Capture the cell that displays the provided text and extract its [x, y] central coordinate. 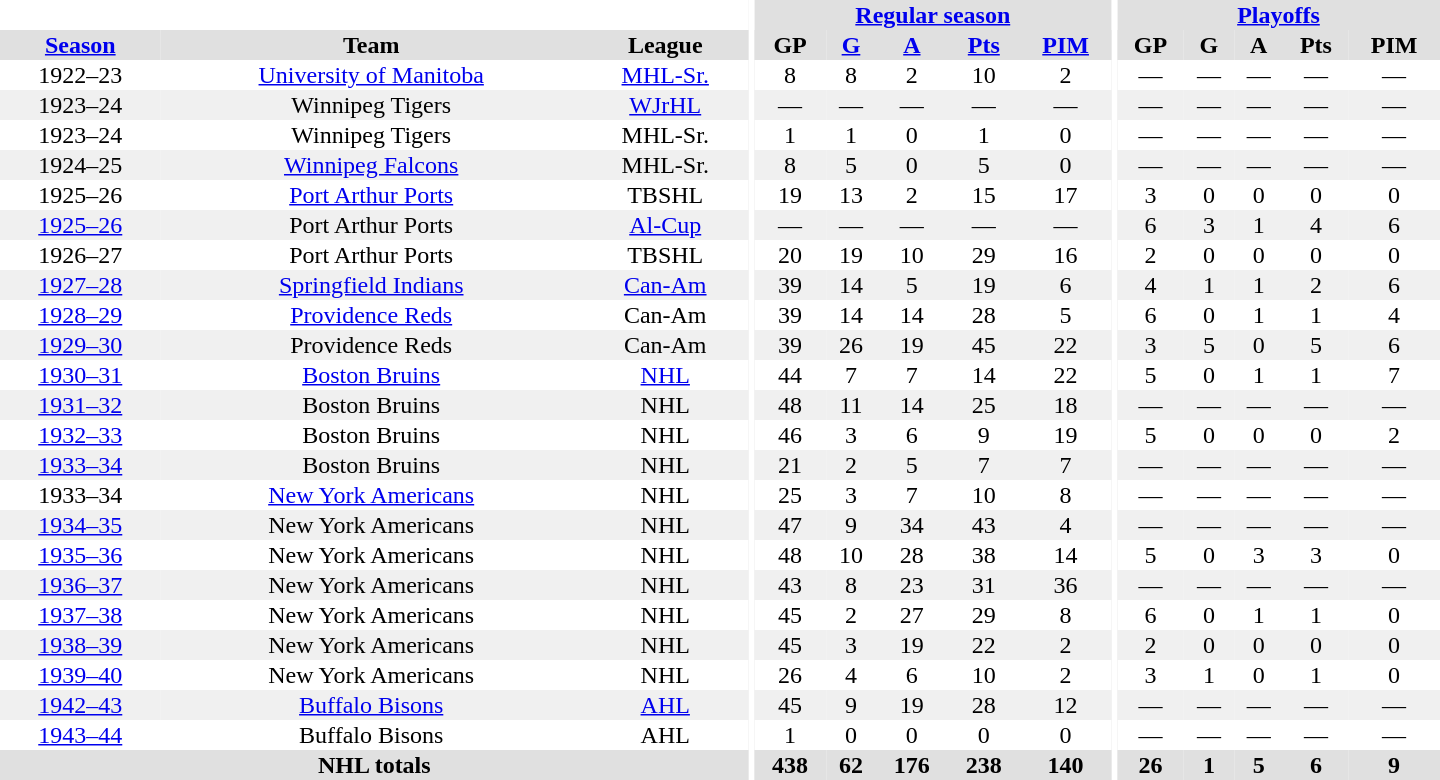
1932–33 [80, 435]
1930–31 [80, 375]
12 [1066, 705]
16 [1066, 255]
League [666, 45]
27 [912, 615]
62 [851, 765]
1943–44 [80, 735]
31 [984, 585]
18 [1066, 405]
23 [912, 585]
Springfield Indians [372, 285]
1926–27 [80, 255]
21 [790, 465]
17 [1066, 195]
Winnipeg Falcons [372, 165]
WJrHL [666, 105]
Regular season [932, 15]
1929–30 [80, 345]
1934–35 [80, 525]
11 [851, 405]
176 [912, 765]
15 [984, 195]
1922–23 [80, 75]
13 [851, 195]
1938–39 [80, 645]
Playoffs [1278, 15]
34 [912, 525]
46 [790, 435]
Team [372, 45]
140 [1066, 765]
1936–37 [80, 585]
20 [790, 255]
1927–28 [80, 285]
238 [984, 765]
NHL totals [374, 765]
47 [790, 525]
University of Manitoba [372, 75]
1931–32 [80, 405]
36 [1066, 585]
438 [790, 765]
1939–40 [80, 675]
38 [984, 555]
Al-Cup [666, 225]
Season [80, 45]
1937–38 [80, 615]
1942–43 [80, 705]
1935–36 [80, 555]
1924–25 [80, 165]
1928–29 [80, 315]
44 [790, 375]
